Find where the given text appears and provide that cell's center as [x, y] coordinate. 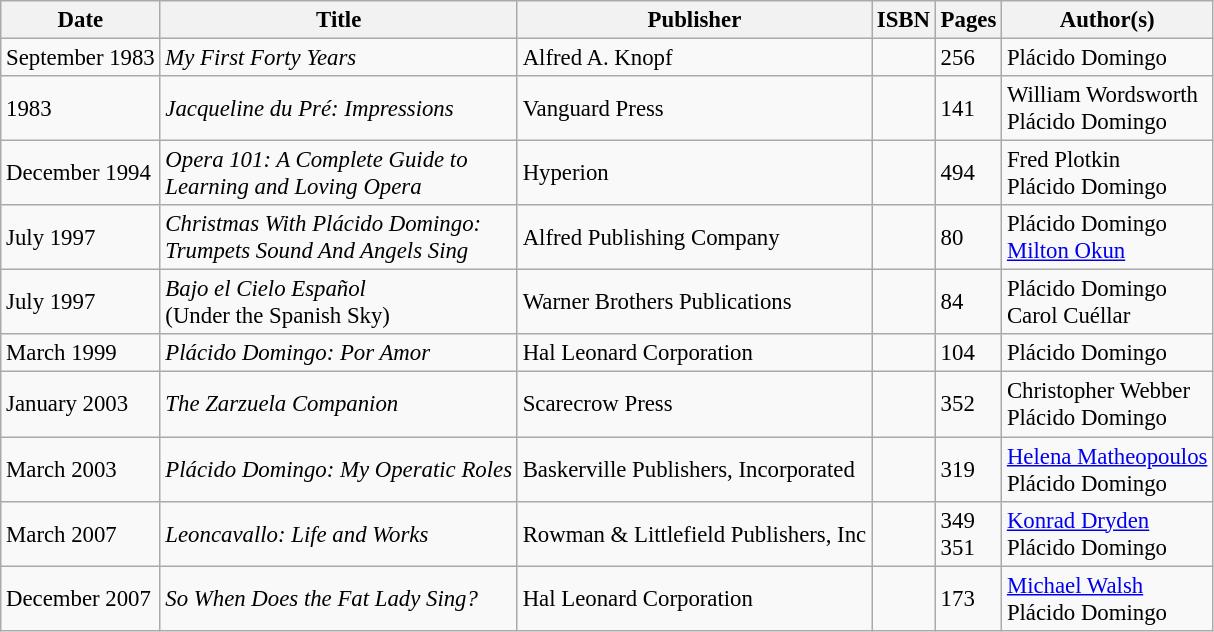
Publisher [694, 20]
So When Does the Fat Lady Sing? [338, 598]
Plácido Domingo: My Operatic Roles [338, 470]
Fred PlotkinPlácido Domingo [1108, 174]
January 2003 [80, 404]
Plácido DomingoCarol Cuéllar [1108, 302]
Helena MatheopoulosPlácido Domingo [1108, 470]
ISBN [904, 20]
494 [968, 174]
December 1994 [80, 174]
December 2007 [80, 598]
80 [968, 238]
William WordsworthPlácido Domingo [1108, 108]
1983 [80, 108]
Alfred A. Knopf [694, 58]
Hyperion [694, 174]
Date [80, 20]
104 [968, 353]
349351 [968, 534]
141 [968, 108]
Plácido Domingo: Por Amor [338, 353]
Michael WalshPlácido Domingo [1108, 598]
Baskerville Publishers, Incorporated [694, 470]
March 2003 [80, 470]
Warner Brothers Publications [694, 302]
Opera 101: A Complete Guide toLearning and Loving Opera [338, 174]
The Zarzuela Companion [338, 404]
March 2007 [80, 534]
173 [968, 598]
Alfred Publishing Company [694, 238]
Title [338, 20]
Konrad DrydenPlácido Domingo [1108, 534]
Scarecrow Press [694, 404]
352 [968, 404]
Pages [968, 20]
Rowman & Littlefield Publishers, Inc [694, 534]
256 [968, 58]
Leoncavallo: Life and Works [338, 534]
Plácido DomingoMilton Okun [1108, 238]
84 [968, 302]
Author(s) [1108, 20]
March 1999 [80, 353]
Jacqueline du Pré: Impressions [338, 108]
Vanguard Press [694, 108]
Bajo el Cielo Español(Under the Spanish Sky) [338, 302]
My First Forty Years [338, 58]
319 [968, 470]
Christmas With Plácido Domingo:Trumpets Sound And Angels Sing [338, 238]
September 1983 [80, 58]
Christopher WebberPlácido Domingo [1108, 404]
